Capture the cell that displays the provided text and extract its [X, Y] central coordinate. 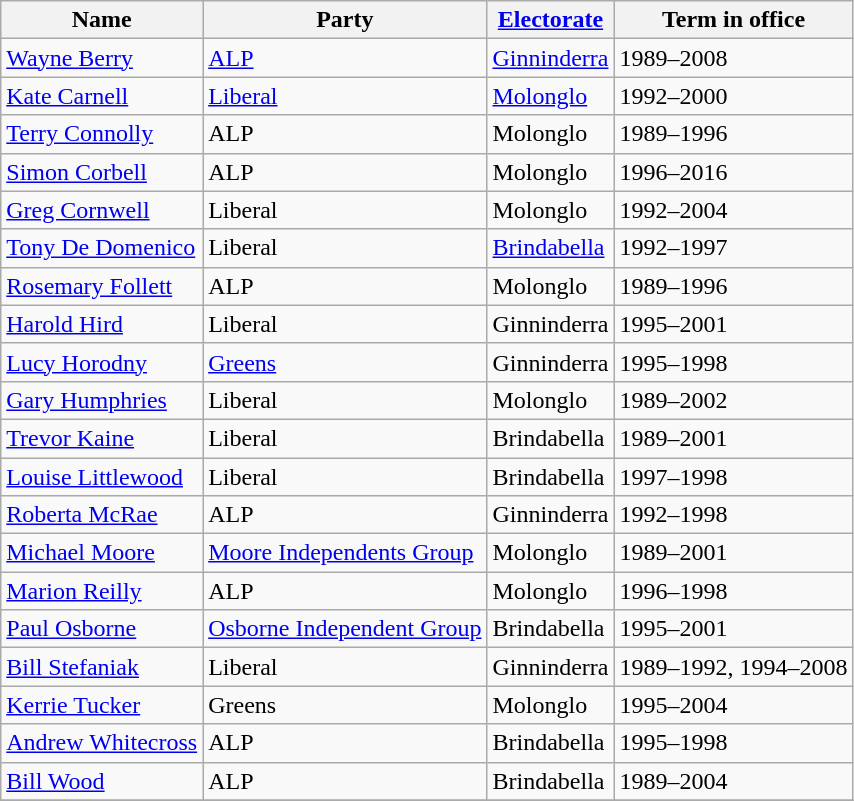
Term in office [734, 20]
Osborne Independent Group [345, 629]
1996–1998 [734, 591]
1992–2004 [734, 210]
Gary Humphries [102, 400]
1989–1992, 1994–2008 [734, 667]
Roberta McRae [102, 515]
1992–2000 [734, 96]
Andrew Whitecross [102, 743]
Terry Connolly [102, 134]
1989–2008 [734, 58]
Wayne Berry [102, 58]
Marion Reilly [102, 591]
Michael Moore [102, 553]
1992–1997 [734, 248]
Simon Corbell [102, 172]
Bill Wood [102, 781]
Tony De Domenico [102, 248]
Lucy Horodny [102, 362]
Louise Littlewood [102, 477]
1989–2002 [734, 400]
1996–2016 [734, 172]
Rosemary Follett [102, 286]
Bill Stefaniak [102, 667]
1992–1998 [734, 515]
Kate Carnell [102, 96]
Electorate [550, 20]
Party [345, 20]
Paul Osborne [102, 629]
Greg Cornwell [102, 210]
1989–2004 [734, 781]
Kerrie Tucker [102, 705]
Trevor Kaine [102, 438]
Harold Hird [102, 324]
1995–2004 [734, 705]
1997–1998 [734, 477]
Moore Independents Group [345, 553]
Name [102, 20]
